Find where the given text appears and provide that cell's center as (X, Y) coordinate. 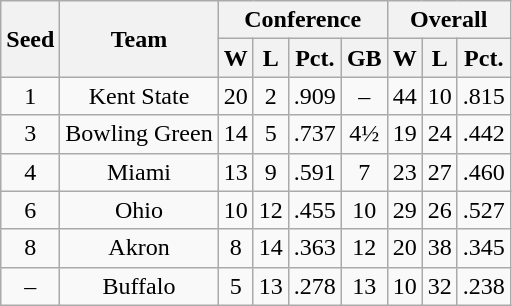
.238 (484, 286)
Overall (448, 20)
9 (270, 172)
Buffalo (139, 286)
7 (364, 172)
44 (404, 96)
24 (440, 134)
3 (30, 134)
4½ (364, 134)
1 (30, 96)
.278 (314, 286)
2 (270, 96)
.815 (484, 96)
6 (30, 210)
19 (404, 134)
4 (30, 172)
Bowling Green (139, 134)
27 (440, 172)
GB (364, 58)
Team (139, 39)
Conference (302, 20)
32 (440, 286)
.345 (484, 248)
.442 (484, 134)
.363 (314, 248)
Ohio (139, 210)
26 (440, 210)
38 (440, 248)
Miami (139, 172)
23 (404, 172)
Kent State (139, 96)
.909 (314, 96)
Seed (30, 39)
.460 (484, 172)
.527 (484, 210)
.455 (314, 210)
29 (404, 210)
Akron (139, 248)
.737 (314, 134)
.591 (314, 172)
